Find where the given text appears and provide that cell's center as [x, y] coordinate. 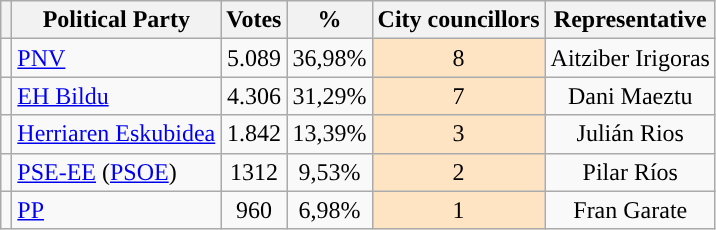
5.089 [254, 58]
Fran Garate [630, 210]
% [330, 20]
Political Party [116, 20]
EH Bildu [116, 96]
1312 [254, 172]
Votes [254, 20]
1.842 [254, 134]
Representative [630, 20]
Dani Maeztu [630, 96]
4.306 [254, 96]
Julián Rios [630, 134]
31,29% [330, 96]
Herriaren Eskubidea [116, 134]
8 [458, 58]
PNV [116, 58]
Pilar Ríos [630, 172]
1 [458, 210]
2 [458, 172]
9,53% [330, 172]
960 [254, 210]
PSE-EE (PSOE) [116, 172]
13,39% [330, 134]
36,98% [330, 58]
7 [458, 96]
City councillors [458, 20]
6,98% [330, 210]
PP [116, 210]
Aitziber Irigoras [630, 58]
3 [458, 134]
